Identify which cell holds the provided text, then report its [x, y] central coordinate. 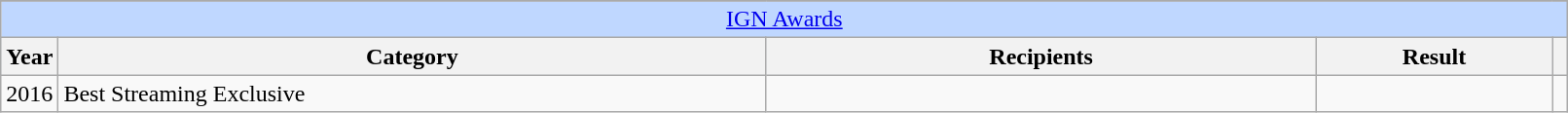
IGN Awards [784, 19]
2016 [29, 94]
Recipients [1041, 56]
Result [1434, 56]
Year [29, 56]
Best Streaming Exclusive [413, 94]
Category [413, 56]
